Extract the (X, Y) coordinate from the center of the cell holding the provided text.  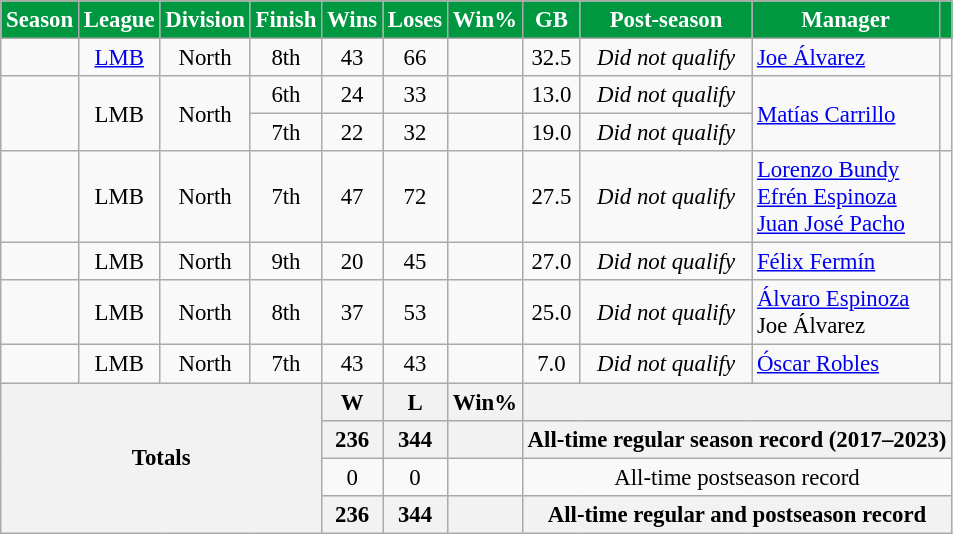
24 (352, 95)
Loses (414, 20)
Álvaro Espinoza Joe Álvarez (846, 312)
All-time regular and postseason record (736, 514)
20 (352, 262)
Óscar Robles (846, 364)
Félix Fermín (846, 262)
22 (352, 133)
47 (352, 197)
45 (414, 262)
33 (414, 95)
37 (352, 312)
All-time regular season record (2017–2023) (736, 439)
Season (40, 20)
32 (414, 133)
53 (414, 312)
Division (205, 20)
Lorenzo Bundy Efrén Espinoza Juan José Pacho (846, 197)
Manager (846, 20)
9th (286, 262)
7.0 (551, 364)
13.0 (551, 95)
32.5 (551, 58)
Wins (352, 20)
66 (414, 58)
Post-season (666, 20)
Totals (162, 458)
19.0 (551, 133)
GB (551, 20)
All-time postseason record (736, 477)
Matías Carrillo (846, 114)
Joe Álvarez (846, 58)
27.0 (551, 262)
League (118, 20)
Finish (286, 20)
W (352, 402)
27.5 (551, 197)
L (414, 402)
72 (414, 197)
6th (286, 95)
25.0 (551, 312)
